Return (X, Y) of the center of cell containing provided text 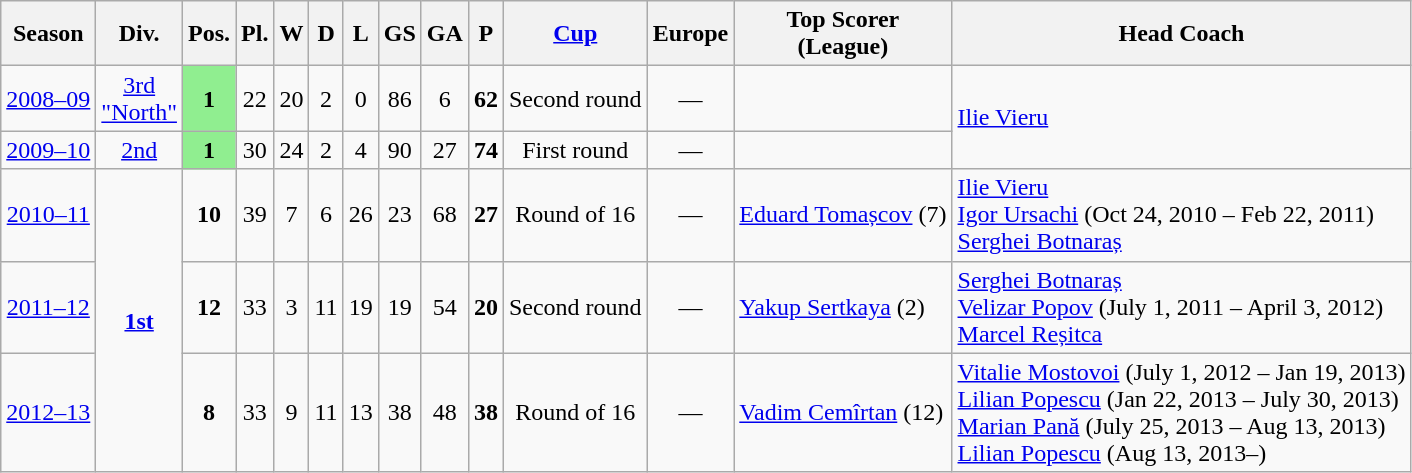
2nd (140, 150)
2009–10 (48, 150)
W (292, 34)
Vadim Cemîrtan (12) (843, 412)
Cup (575, 34)
62 (486, 98)
Top Scorer (League) (843, 34)
Pl. (255, 34)
First round (575, 150)
30 (255, 150)
Europe (690, 34)
48 (444, 412)
39 (255, 215)
Head Coach (1182, 34)
2010–11 (48, 215)
Pos. (208, 34)
10 (208, 215)
7 (292, 215)
0 (360, 98)
Div. (140, 34)
13 (360, 412)
86 (400, 98)
Eduard Tomașcov (7) (843, 215)
22 (255, 98)
Season (48, 34)
12 (208, 307)
4 (360, 150)
3 (292, 307)
P (486, 34)
2011–12 (48, 307)
Serghei Botnaraș Velizar Popov (July 1, 2011 – April 3, 2012) Marcel Reșitca (1182, 307)
D (326, 34)
Yakup Sertkaya (2) (843, 307)
68 (444, 215)
GS (400, 34)
74 (486, 150)
9 (292, 412)
26 (360, 215)
GA (444, 34)
24 (292, 150)
1st (140, 320)
23 (400, 215)
90 (400, 150)
2008–09 (48, 98)
2012–13 (48, 412)
54 (444, 307)
8 (208, 412)
Ilie Vieru (1182, 118)
L (360, 34)
3rd"North" (140, 98)
Ilie Vieru Igor Ursachi (Oct 24, 2010 – Feb 22, 2011) Serghei Botnaraș (1182, 215)
